Extract the [X, Y] coordinate from the center of the cell holding the provided text.  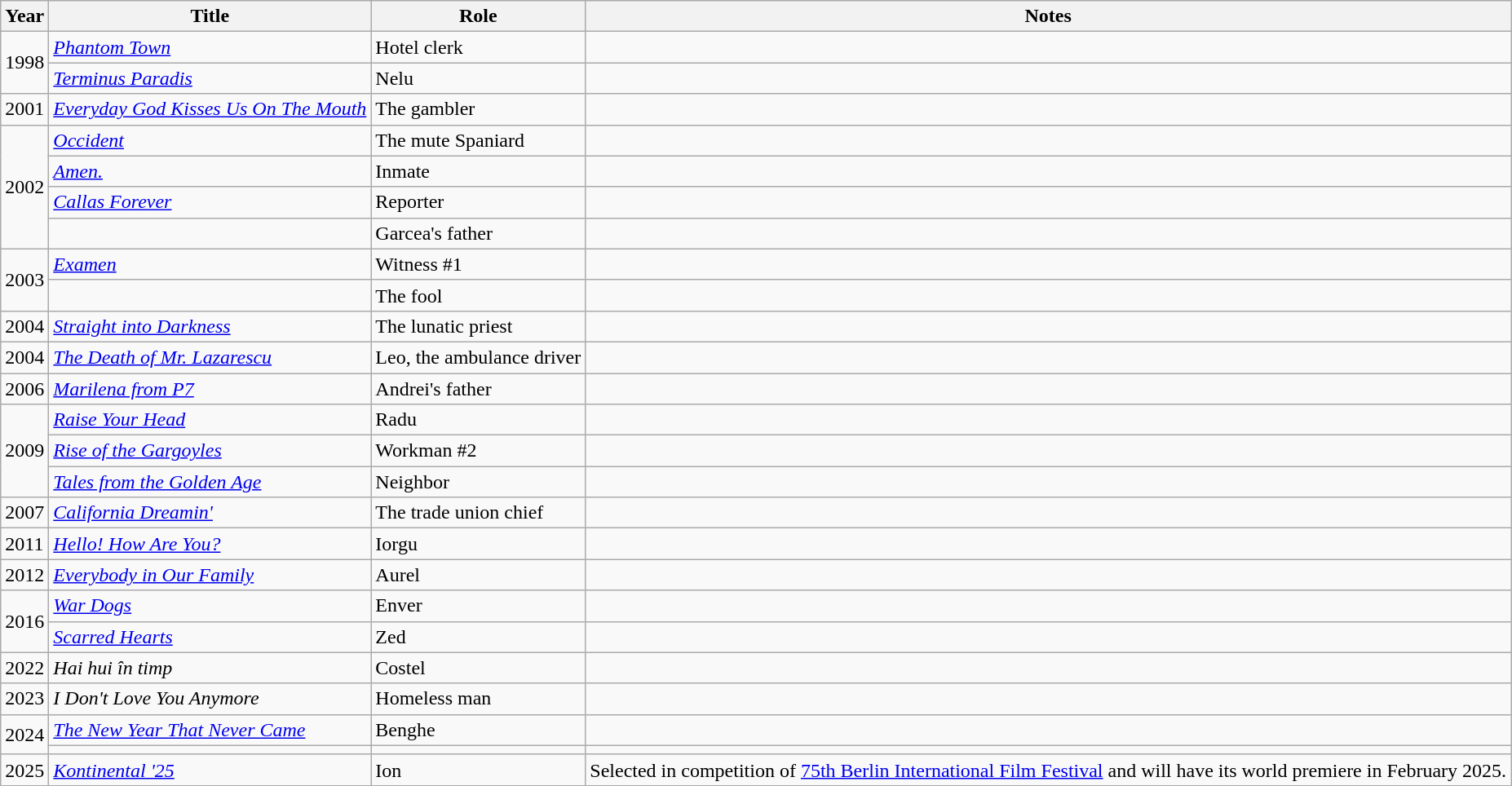
2012 [24, 575]
The fool [478, 295]
Homeless man [478, 699]
1998 [24, 63]
Leo, the ambulance driver [478, 357]
Notes [1049, 16]
Everybody in Our Family [210, 575]
Hai hui în timp [210, 668]
War Dogs [210, 606]
2016 [24, 621]
Andrei's father [478, 389]
2009 [24, 451]
Rise of the Gargoyles [210, 451]
Terminus Paradis [210, 78]
The trade union chief [478, 513]
California Dreamin' [210, 513]
The gambler [478, 109]
2011 [24, 544]
Nelu [478, 78]
Scarred Hearts [210, 637]
Title [210, 16]
Iorgu [478, 544]
The New Year That Never Came [210, 730]
Amen. [210, 171]
2007 [24, 513]
I Don't Love You Anymore [210, 699]
Aurel [478, 575]
Selected in competition of 75th Berlin International Film Festival and will have its world premiere in February 2025. [1049, 770]
Examen [210, 264]
Benghe [478, 730]
Tales from the Golden Age [210, 482]
Neighbor [478, 482]
2022 [24, 668]
2003 [24, 280]
Inmate [478, 171]
Ion [478, 770]
Garcea's father [478, 233]
Zed [478, 637]
Hello! How Are You? [210, 544]
Reporter [478, 202]
2023 [24, 699]
The Death of Mr. Lazarescu [210, 357]
Kontinental '25 [210, 770]
2024 [24, 734]
Hotel clerk [478, 47]
Role [478, 16]
Everyday God Kisses Us On The Mouth [210, 109]
Phantom Town [210, 47]
Year [24, 16]
2006 [24, 389]
2025 [24, 770]
Costel [478, 668]
Radu [478, 420]
2002 [24, 187]
Enver [478, 606]
Straight into Darkness [210, 326]
The lunatic priest [478, 326]
Workman #2 [478, 451]
Occident [210, 140]
The mute Spaniard [478, 140]
2001 [24, 109]
Marilena from P7 [210, 389]
Callas Forever [210, 202]
Raise Your Head [210, 420]
Witness #1 [478, 264]
